Determine the [x, y] coordinate at the center of the cell enclosing the given text.  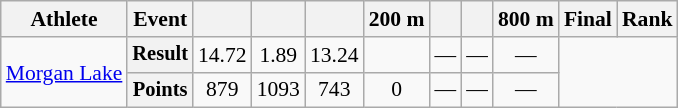
1093 [278, 90]
14.72 [222, 55]
Rank [648, 19]
13.24 [334, 55]
800 m [526, 19]
Result [160, 55]
Event [160, 19]
743 [334, 90]
Final [588, 19]
879 [222, 90]
0 [397, 90]
200 m [397, 19]
Morgan Lake [64, 72]
Athlete [64, 19]
1.89 [278, 55]
Points [160, 90]
